Capture the cell that displays the provided text and extract its [X, Y] central coordinate. 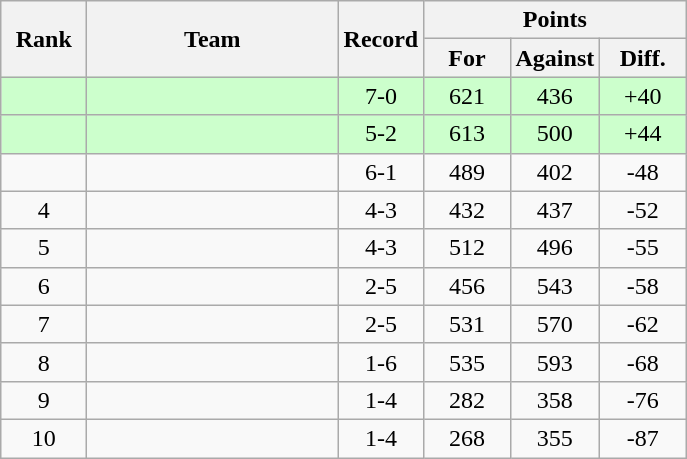
613 [467, 134]
Rank [44, 39]
355 [555, 438]
436 [555, 96]
Against [555, 58]
-55 [643, 248]
6-1 [381, 172]
Record [381, 39]
-87 [643, 438]
-76 [643, 400]
5-2 [381, 134]
-48 [643, 172]
543 [555, 286]
Team [212, 39]
570 [555, 324]
-52 [643, 210]
358 [555, 400]
1-6 [381, 362]
Points [555, 20]
-62 [643, 324]
489 [467, 172]
8 [44, 362]
6 [44, 286]
500 [555, 134]
7 [44, 324]
282 [467, 400]
Diff. [643, 58]
402 [555, 172]
535 [467, 362]
621 [467, 96]
-68 [643, 362]
4 [44, 210]
+40 [643, 96]
593 [555, 362]
456 [467, 286]
9 [44, 400]
5 [44, 248]
For [467, 58]
512 [467, 248]
-58 [643, 286]
268 [467, 438]
531 [467, 324]
10 [44, 438]
432 [467, 210]
496 [555, 248]
437 [555, 210]
7-0 [381, 96]
+44 [643, 134]
